For the text-containing cell, return its midpoint in (X, Y) coordinate format. 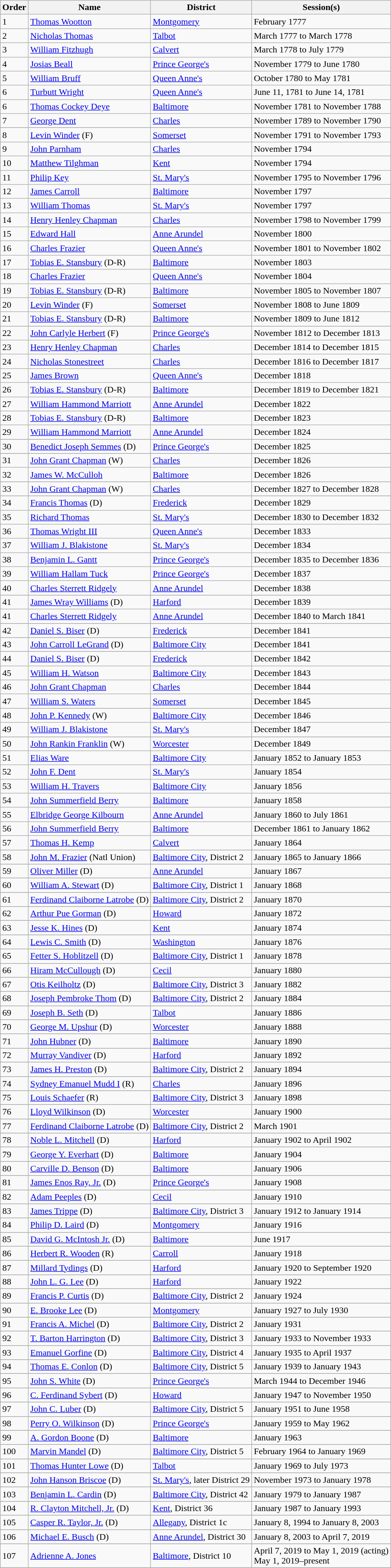
102 (14, 1480)
George Y. Everhart (D) (89, 1154)
54 (14, 800)
December 1845 (321, 701)
William A. Stewart (D) (89, 885)
December 1824 (321, 432)
January 1906 (321, 1168)
William Bruff (89, 78)
November 1812 to December 1813 (321, 333)
94 (14, 1367)
January 1878 (321, 956)
8 (14, 135)
William S. Waters (89, 701)
60 (14, 885)
38 (14, 559)
76 (14, 1112)
95 (14, 1381)
December 1829 (321, 503)
December 1843 (321, 673)
Philip Key (89, 177)
Thomas Hunter Lowe (D) (89, 1466)
January 1882 (321, 984)
Baltimore City, District 42 (201, 1494)
October 1780 to May 1781 (321, 78)
January 1874 (321, 928)
January 1868 (321, 885)
District (201, 7)
Allegany, District 1c (201, 1522)
40 (14, 588)
19 (14, 291)
Louis Schaefer (R) (89, 1098)
15 (14, 234)
Philip D. Laird (D) (89, 1225)
John Hubner (D) (89, 1041)
James Wray Williams (D) (89, 602)
December 1844 (321, 687)
January 1867 (321, 871)
January 1947 to November 1950 (321, 1395)
James W. McCulloh (89, 475)
78 (14, 1140)
Nicholas Thomas (89, 36)
December 1834 (321, 545)
John Parnham (89, 149)
33 (14, 489)
Michael E. Busch (D) (89, 1537)
22 (14, 333)
104 (14, 1508)
57 (14, 843)
65 (14, 956)
December 1822 (321, 404)
A. Gordon Boone (D) (89, 1437)
John Hanson Briscoe (D) (89, 1480)
January 1933 to November 1933 (321, 1338)
90 (14, 1310)
C. Ferdinand Sybert (D) (89, 1395)
23 (14, 347)
Herbert R. Wooden (R) (89, 1253)
January 1858 (321, 800)
November 1805 to November 1807 (321, 291)
John S. White (D) (89, 1381)
Baltimore, District 10 (201, 1556)
75 (14, 1098)
29 (14, 432)
20 (14, 305)
100 (14, 1452)
James Brown (89, 375)
January 1902 to April 1902 (321, 1140)
88 (14, 1282)
13 (14, 206)
Lloyd Wilkinson (D) (89, 1112)
Oliver Miller (D) (89, 871)
December 1846 (321, 715)
9 (14, 149)
71 (14, 1041)
December 1827 to December 1828 (321, 489)
November 1809 to June 1812 (321, 319)
Kent, District 36 (201, 1508)
91 (14, 1324)
92 (14, 1338)
51 (14, 758)
79 (14, 1154)
George M. Upshur (D) (89, 1027)
31 (14, 461)
John Grant Chapman (89, 687)
November 1808 to June 1809 (321, 305)
43 (14, 645)
January 1865 to January 1866 (321, 857)
January 1922 (321, 1282)
James H. Preston (D) (89, 1069)
58 (14, 857)
Joseph B. Seth (D) (89, 1013)
R. Clayton Mitchell, Jr. (D) (89, 1508)
January 1890 (321, 1041)
Edward Hall (89, 234)
January 1860 to July 1861 (321, 814)
December 1833 (321, 531)
59 (14, 871)
Noble L. Mitchell (D) (89, 1140)
E. Brooke Lee (D) (89, 1310)
December 1814 to December 1815 (321, 347)
January 1872 (321, 914)
January 1900 (321, 1112)
61 (14, 900)
7 (14, 121)
December 1842 (321, 659)
89 (14, 1296)
Elias Ware (89, 758)
Session(s) (321, 7)
June 1917 (321, 1239)
January 8, 1994 to January 8, 2003 (321, 1522)
56 (14, 828)
Name (89, 7)
December 1816 to December 1817 (321, 361)
4 (14, 64)
November 1795 to November 1796 (321, 177)
December 1847 (321, 730)
December 1838 (321, 588)
25 (14, 375)
January 1959 to May 1962 (321, 1423)
Jesse K. Hines (D) (89, 928)
March 1944 to December 1946 (321, 1381)
Casper R. Taylor, Jr. (D) (89, 1522)
30 (14, 446)
November 1804 (321, 276)
46 (14, 687)
Benjamin L. Gantt (89, 559)
January 1884 (321, 998)
January 1910 (321, 1197)
James Enos Ray, Jr. (D) (89, 1183)
January 1888 (321, 1027)
Matthew Tilghman (89, 163)
10 (14, 163)
James Carroll (89, 192)
January 1864 (321, 843)
82 (14, 1197)
96 (14, 1395)
January 1892 (321, 1055)
63 (14, 928)
42 (14, 631)
John L. G. Lee (D) (89, 1282)
Benedict Joseph Semmes (D) (89, 446)
14 (14, 220)
January 1918 (321, 1253)
December 1840 to March 1841 (321, 616)
March 1778 to July 1779 (321, 50)
47 (14, 701)
George Dent (89, 121)
17 (14, 262)
St. Mary's, later District 29 (201, 1480)
November 1800 (321, 234)
Emanuel Gorfine (D) (89, 1353)
72 (14, 1055)
66 (14, 970)
Fetter S. Hoblitzell (D) (89, 956)
Elbridge George Kilbourn (89, 814)
Josias Beall (89, 64)
106 (14, 1537)
March 1901 (321, 1126)
January 8, 2003 to April 7, 2019 (321, 1537)
83 (14, 1211)
David G. McIntosh Jr. (D) (89, 1239)
Lewis C. Smith (D) (89, 942)
55 (14, 814)
William H. Watson (89, 673)
Francis Thomas (D) (89, 503)
35 (14, 517)
Carroll (201, 1253)
28 (14, 418)
November 1798 to November 1799 (321, 220)
November 1803 (321, 262)
12 (14, 192)
26 (14, 389)
December 1830 to December 1832 (321, 517)
Order (14, 7)
16 (14, 248)
January 1920 to September 1920 (321, 1267)
49 (14, 730)
December 1818 (321, 375)
November 1973 to January 1978 (321, 1480)
December 1825 (321, 446)
69 (14, 1013)
January 1908 (321, 1183)
John C. Luber (D) (89, 1409)
24 (14, 361)
Francis P. Curtis (D) (89, 1296)
John Rankin Franklin (W) (89, 744)
January 1886 (321, 1013)
68 (14, 998)
John Carroll LeGrand (D) (89, 645)
5 (14, 78)
January 1927 to July 1930 (321, 1310)
Anne Arundel, District 30 (201, 1537)
Washington (201, 942)
December 1823 (321, 418)
97 (14, 1409)
January 1876 (321, 942)
Baltimore City, District 4 (201, 1353)
Thomas H. Kemp (89, 843)
52 (14, 772)
Thomas Wootton (89, 22)
18 (14, 276)
37 (14, 545)
January 1870 (321, 900)
2 (14, 36)
January 1935 to April 1937 (321, 1353)
32 (14, 475)
Joseph Pembroke Thom (D) (89, 998)
January 1969 to July 1973 (321, 1466)
81 (14, 1183)
105 (14, 1522)
Adrienne A. Jones (89, 1556)
87 (14, 1267)
January 1896 (321, 1084)
103 (14, 1494)
December 1819 to December 1821 (321, 389)
November 1791 to November 1793 (321, 135)
T. Barton Harrington (D) (89, 1338)
William H. Travers (89, 786)
March 1777 to March 1778 (321, 36)
86 (14, 1253)
November 1779 to June 1780 (321, 64)
64 (14, 942)
Thomas E. Conlon (D) (89, 1367)
98 (14, 1423)
11 (14, 177)
December 1861 to January 1862 (321, 828)
December 1835 to December 1836 (321, 559)
3 (14, 50)
January 1939 to January 1943 (321, 1367)
John M. Frazier (Natl Union) (89, 857)
Perry O. Wilkinson (D) (89, 1423)
January 1912 to January 1914 (321, 1211)
Millard Tydings (D) (89, 1267)
January 1951 to June 1958 (321, 1409)
January 1856 (321, 786)
January 1963 (321, 1437)
January 1924 (321, 1296)
April 7, 2019 to May 1, 2019 (acting)May 1, 2019–present (321, 1556)
45 (14, 673)
Marvin Mandel (D) (89, 1452)
Otis Keilholtz (D) (89, 984)
January 1854 (321, 772)
53 (14, 786)
Hiram McCullough (D) (89, 970)
January 1916 (321, 1225)
November 1801 to November 1802 (321, 248)
44 (14, 659)
Thomas Cockey Deye (89, 106)
December 1839 (321, 602)
Benjamin L. Cardin (D) (89, 1494)
January 1898 (321, 1098)
70 (14, 1027)
February 1964 to January 1969 (321, 1452)
Carville D. Benson (D) (89, 1168)
36 (14, 531)
January 1894 (321, 1069)
William Hallam Tuck (89, 574)
John F. Dent (89, 772)
21 (14, 319)
77 (14, 1126)
Arthur Pue Gorman (D) (89, 914)
Thomas Wright III (89, 531)
Nicholas Stonestreet (89, 361)
January 1979 to January 1987 (321, 1494)
107 (14, 1556)
27 (14, 404)
January 1880 (321, 970)
99 (14, 1437)
June 11, 1781 to June 14, 1781 (321, 92)
1 (14, 22)
January 1852 to January 1853 (321, 758)
50 (14, 744)
84 (14, 1225)
Adam Peeples (D) (89, 1197)
80 (14, 1168)
John P. Kennedy (W) (89, 715)
74 (14, 1084)
Murray Vandiver (D) (89, 1055)
James Trippe (D) (89, 1211)
November 1781 to November 1788 (321, 106)
Turbutt Wright (89, 92)
62 (14, 914)
January 1904 (321, 1154)
William Fitzhugh (89, 50)
39 (14, 574)
73 (14, 1069)
December 1849 (321, 744)
Richard Thomas (89, 517)
January 1987 to January 1993 (321, 1508)
Francis A. Michel (D) (89, 1324)
December 1837 (321, 574)
101 (14, 1466)
November 1789 to November 1790 (321, 121)
John Carlyle Herbert (F) (89, 333)
93 (14, 1353)
67 (14, 984)
Sydney Emanuel Mudd I (R) (89, 1084)
February 1777 (321, 22)
34 (14, 503)
William Thomas (89, 206)
85 (14, 1239)
48 (14, 715)
January 1931 (321, 1324)
